Locate the cell with the specified text and output its [X, Y] center coordinate. 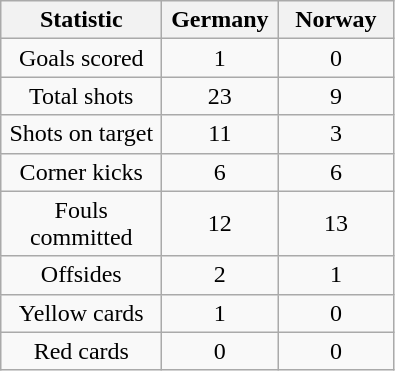
Statistic [82, 20]
Shots on target [82, 134]
23 [220, 96]
9 [336, 96]
Goals scored [82, 58]
Germany [220, 20]
11 [220, 134]
12 [220, 224]
Norway [336, 20]
Yellow cards [82, 313]
2 [220, 275]
Red cards [82, 351]
3 [336, 134]
Corner kicks [82, 172]
13 [336, 224]
Total shots [82, 96]
Fouls committed [82, 224]
Offsides [82, 275]
